Locate the cell with the specified text and output its [x, y] center coordinate. 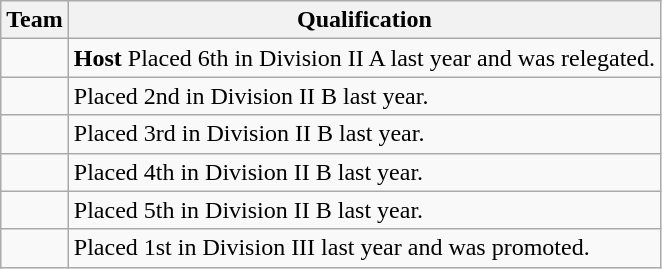
Placed 5th in Division II B last year. [364, 210]
Qualification [364, 20]
Placed 2nd in Division II B last year. [364, 96]
Placed 1st in Division III last year and was promoted. [364, 248]
Team [35, 20]
Host Placed 6th in Division II A last year and was relegated. [364, 58]
Placed 3rd in Division II B last year. [364, 134]
Placed 4th in Division II B last year. [364, 172]
